Determine the (x, y) coordinate at the center of the cell enclosing the given text.  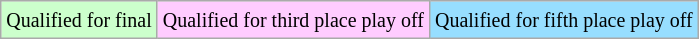
Qualified for final (80, 20)
Qualified for third place play off (293, 20)
Qualified for fifth place play off (564, 20)
